Provide the (x, y) coordinate of the cell's center where the given text is located.  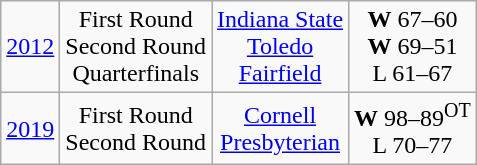
Cornell Presbyterian (280, 129)
2012 (30, 47)
First RoundSecond RoundQuarterfinals (136, 47)
First RoundSecond Round (136, 129)
W 98–89OTL 70–77 (413, 129)
W 67–60W 69–51L 61–67 (413, 47)
Indiana StateToledoFairfield (280, 47)
2019 (30, 129)
